From the cell containing the given text, extract its center point as (x, y) coordinate. 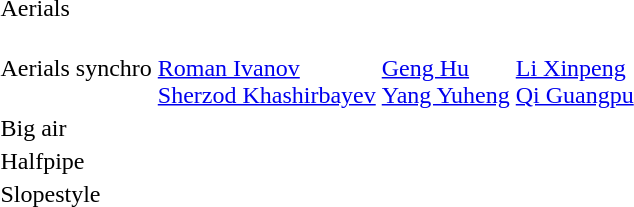
Roman IvanovSherzod Khashirbayev (266, 68)
Geng HuYang Yuheng (446, 68)
